Pinpoint the cell where the given text exists, returning its (X, Y) midpoint coordinate. 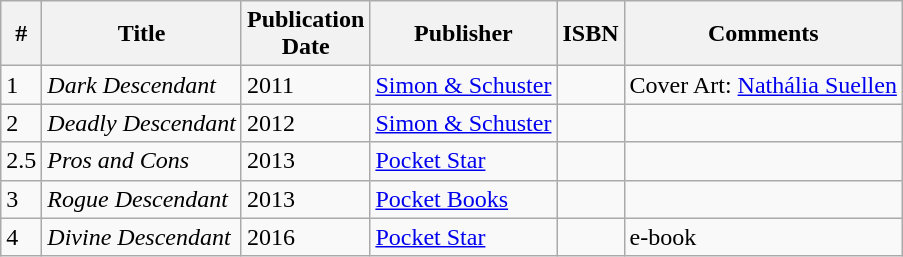
2016 (305, 237)
Publisher (464, 34)
4 (22, 237)
ISBN (590, 34)
e-book (763, 237)
2 (22, 123)
2.5 (22, 161)
Pros and Cons (142, 161)
Divine Descendant (142, 237)
Rogue Descendant (142, 199)
Deadly Descendant (142, 123)
Dark Descendant (142, 85)
PublicationDate (305, 34)
Cover Art: Nathália Suellen (763, 85)
2012 (305, 123)
# (22, 34)
Title (142, 34)
2011 (305, 85)
1 (22, 85)
3 (22, 199)
Pocket Books (464, 199)
Comments (763, 34)
